Identify which cell holds the provided text, then report its [X, Y] central coordinate. 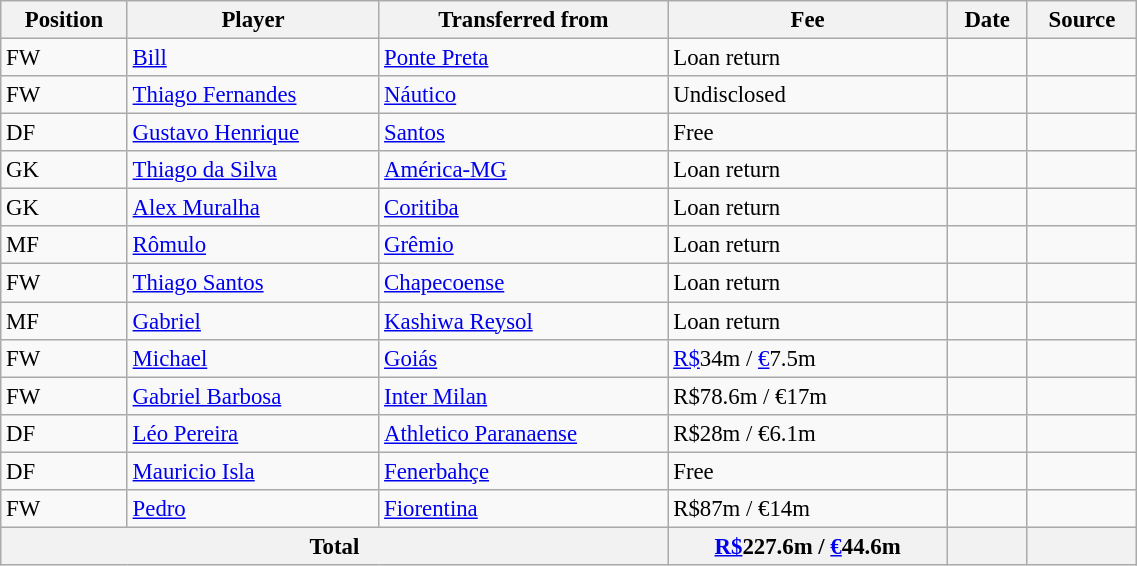
Michael [252, 358]
R$78.6m / €17m [808, 396]
R$227.6m / €44.6m [808, 546]
Santos [524, 133]
Bill [252, 58]
Coritiba [524, 208]
Position [64, 20]
Source [1082, 20]
Rômulo [252, 245]
Chapecoense [524, 283]
Fiorentina [524, 509]
Goiás [524, 358]
Gustavo Henrique [252, 133]
R$28m / €6.1m [808, 433]
Mauricio Isla [252, 471]
Total [334, 546]
América-MG [524, 170]
Gabriel Barbosa [252, 396]
R$87m / €14m [808, 509]
Grêmio [524, 245]
Athletico Paranaense [524, 433]
Ponte Preta [524, 58]
Fenerbahçe [524, 471]
Thiago Santos [252, 283]
Player [252, 20]
Gabriel [252, 321]
Náutico [524, 95]
R$34m / €7.5m [808, 358]
Inter Milan [524, 396]
Pedro [252, 509]
Thiago da Silva [252, 170]
Fee [808, 20]
Undisclosed [808, 95]
Transferred from [524, 20]
Thiago Fernandes [252, 95]
Alex Muralha [252, 208]
Léo Pereira [252, 433]
Kashiwa Reysol [524, 321]
Date [987, 20]
